From the cell containing the given text, extract its center point as [X, Y] coordinate. 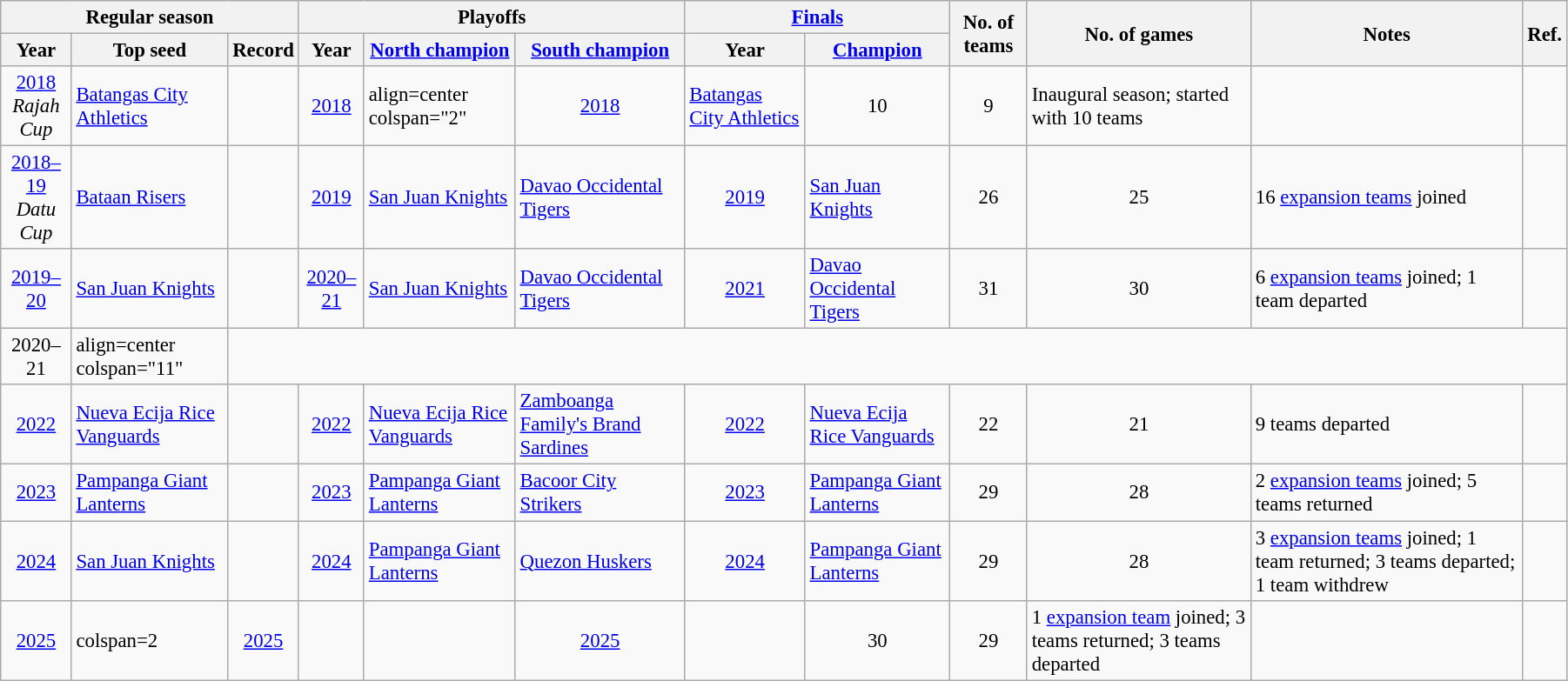
9 [988, 106]
2021 [745, 289]
No. of games [1138, 33]
Zamboanga Family's Brand Sardines [600, 424]
Regular season [150, 17]
Ref. [1545, 33]
Finals [817, 17]
9 teams departed [1386, 424]
2018Rajah Cup [37, 106]
2 expansion teams joined; 5 teams returned [1386, 492]
1 expansion team joined; 3 teams returned; 3 teams departed [1138, 640]
31 [988, 289]
No. of teams [988, 33]
16 expansion teams joined [1386, 198]
Record [263, 50]
Bacoor City Strikers [600, 492]
Top seed [150, 50]
align=center colspan="2" [439, 106]
22 [988, 424]
Notes [1386, 33]
10 [877, 106]
Quezon Huskers [600, 561]
21 [1138, 424]
Inaugural season; started with 10 teams [1138, 106]
align=center colspan="11" [150, 357]
Bataan Risers [150, 198]
North champion [439, 50]
colspan=2 [150, 640]
2019–20 [37, 289]
2018–19Datu Cup [37, 198]
3 expansion teams joined; 1 team returned; 3 teams departed; 1 team withdrew [1386, 561]
26 [988, 198]
Playoffs [492, 17]
25 [1138, 198]
Champion [877, 50]
South champion [600, 50]
6 expansion teams joined; 1 team departed [1386, 289]
